Identify which cell holds the provided text, then report its [X, Y] central coordinate. 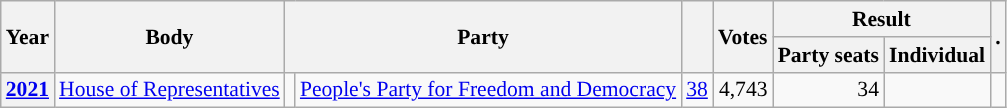
Result [882, 19]
Party [483, 36]
Body [170, 36]
Party seats [828, 55]
Individual [937, 55]
House of Representatives [170, 90]
. [998, 36]
2021 [28, 90]
38 [697, 90]
Year [28, 36]
People's Party for Freedom and Democracy [488, 90]
Votes [743, 36]
4,743 [743, 90]
34 [828, 90]
